Pinpoint the cell where the given text exists, returning its [X, Y] midpoint coordinate. 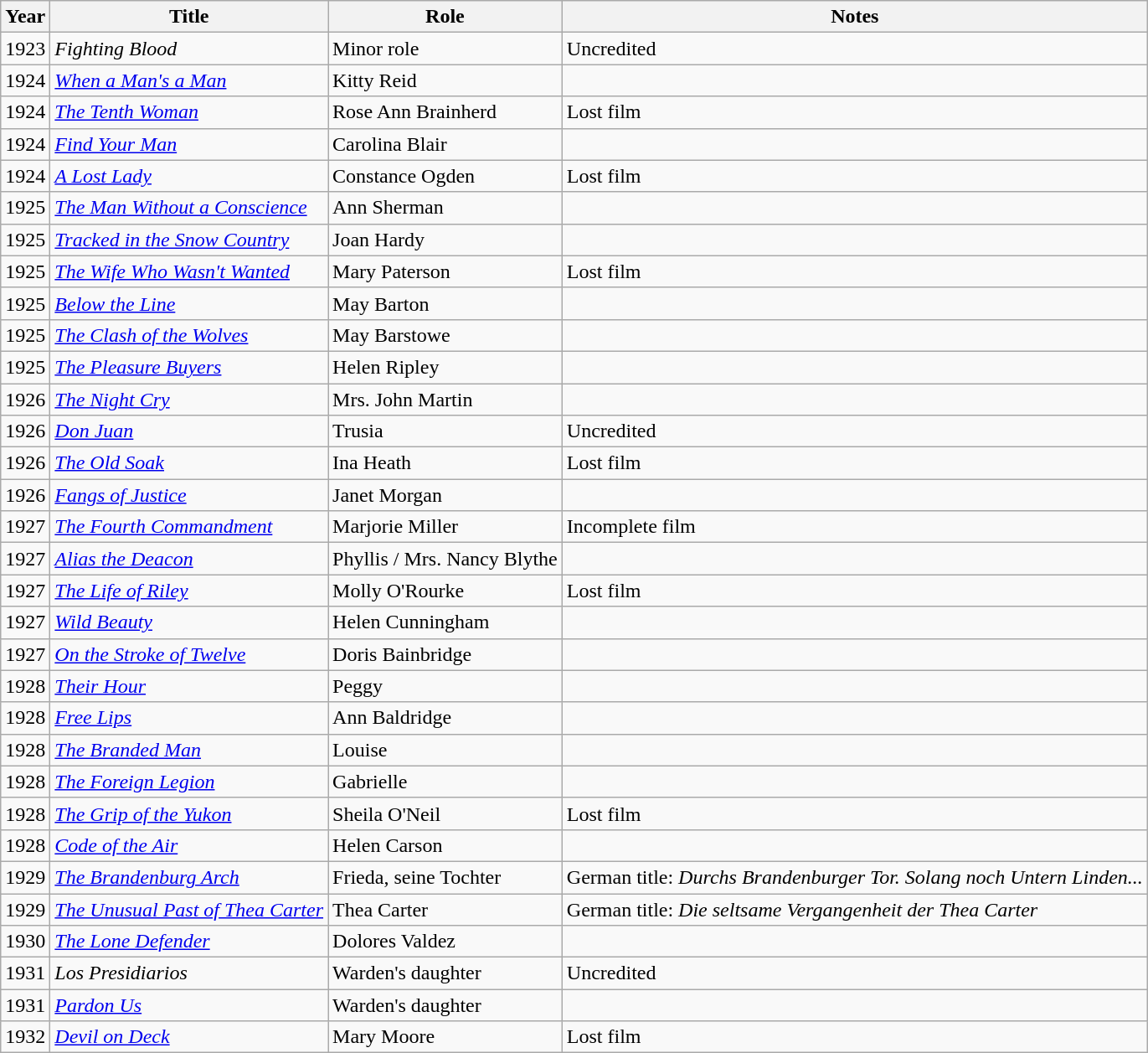
On the Stroke of Twelve [189, 654]
The Foreign Legion [189, 782]
The Fourth Commandment [189, 527]
When a Man's a Man [189, 80]
Thea Carter [445, 909]
Peggy [445, 686]
The Brandenburg Arch [189, 877]
Their Hour [189, 686]
Gabrielle [445, 782]
Don Juan [189, 431]
1932 [25, 1037]
German title: Durchs Brandenburger Tor. Solang noch Untern Linden... [854, 877]
Trusia [445, 431]
Title [189, 17]
Below the Line [189, 303]
Helen Ripley [445, 367]
Incomplete film [854, 527]
German title: Die seltsame Vergangenheit der Thea Carter [854, 909]
Los Presidiarios [189, 973]
Mary Moore [445, 1037]
The Clash of the Wolves [189, 335]
The Man Without a Conscience [189, 208]
Louise [445, 750]
Tracked in the Snow Country [189, 240]
The Old Soak [189, 463]
Alias the Deacon [189, 559]
Minor role [445, 49]
Ann Sherman [445, 208]
Rose Ann Brainherd [445, 112]
Code of the Air [189, 845]
Notes [854, 17]
1923 [25, 49]
Janet Morgan [445, 495]
The Pleasure Buyers [189, 367]
The Grip of the Yukon [189, 813]
Pardon Us [189, 1005]
Role [445, 17]
Frieda, seine Tochter [445, 877]
Molly O'Rourke [445, 591]
The Wife Who Wasn't Wanted [189, 271]
Dolores Valdez [445, 942]
The Night Cry [189, 400]
Joan Hardy [445, 240]
Year [25, 17]
Marjorie Miller [445, 527]
1930 [25, 942]
Wild Beauty [189, 622]
Free Lips [189, 718]
The Tenth Woman [189, 112]
Devil on Deck [189, 1037]
The Lone Defender [189, 942]
Carolina Blair [445, 144]
A Lost Lady [189, 176]
Helen Carson [445, 845]
Doris Bainbridge [445, 654]
Constance Ogden [445, 176]
The Unusual Past of Thea Carter [189, 909]
Ann Baldridge [445, 718]
May Barton [445, 303]
Fighting Blood [189, 49]
Mrs. John Martin [445, 400]
Find Your Man [189, 144]
The Life of Riley [189, 591]
Sheila O'Neil [445, 813]
Fangs of Justice [189, 495]
Helen Cunningham [445, 622]
Phyllis / Mrs. Nancy Blythe [445, 559]
Mary Paterson [445, 271]
May Barstowe [445, 335]
Kitty Reid [445, 80]
Ina Heath [445, 463]
The Branded Man [189, 750]
